Pinpoint the cell where the given text exists, returning its (X, Y) midpoint coordinate. 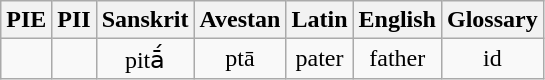
Sanskrit (145, 20)
Glossary (492, 20)
PII (74, 20)
ptā (240, 59)
pitā́ (145, 59)
pater (320, 59)
id (492, 59)
Latin (320, 20)
English (397, 20)
father (397, 59)
Avestan (240, 20)
PIE (26, 20)
